Find where the given text appears and provide that cell's center as (X, Y) coordinate. 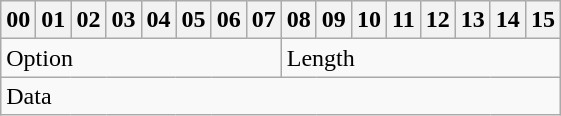
00 (18, 20)
06 (228, 20)
02 (88, 20)
13 (472, 20)
01 (54, 20)
05 (194, 20)
09 (334, 20)
11 (403, 20)
15 (542, 20)
14 (508, 20)
Option (141, 58)
08 (298, 20)
03 (124, 20)
10 (368, 20)
Length (420, 58)
07 (264, 20)
04 (158, 20)
Data (281, 96)
12 (438, 20)
